For the text-containing cell, return its midpoint in (x, y) coordinate format. 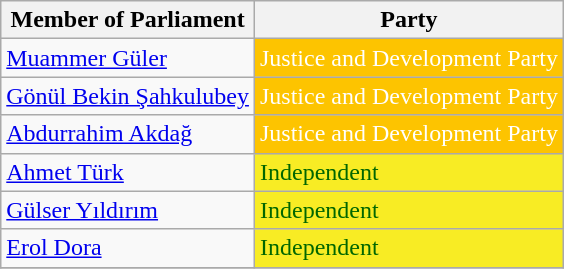
Party (408, 20)
Gülser Yıldırım (128, 210)
Ahmet Türk (128, 172)
Erol Dora (128, 248)
Abdurrahim Akdağ (128, 134)
Member of Parliament (128, 20)
Muammer Güler (128, 58)
Gönül Bekin Şahkulubey (128, 96)
